Provide the [X, Y] coordinate of the cell's center where the given text is located.  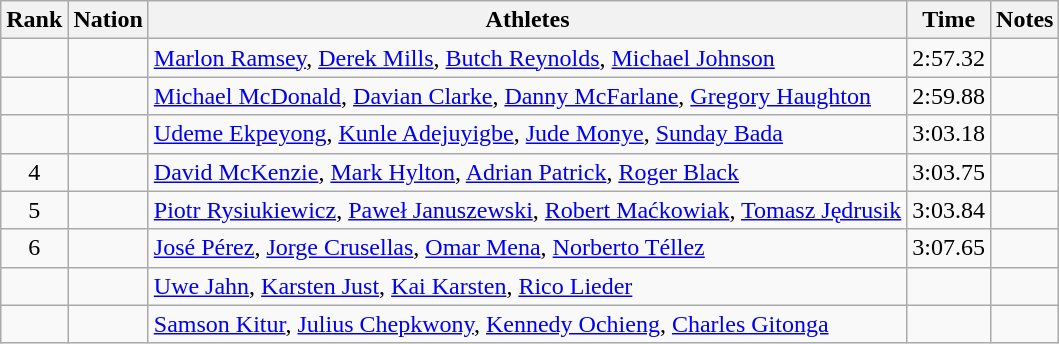
4 [34, 172]
3:03.75 [949, 172]
3:03.84 [949, 210]
Time [949, 20]
2:59.88 [949, 96]
Michael McDonald, Davian Clarke, Danny McFarlane, Gregory Haughton [528, 96]
Rank [34, 20]
6 [34, 248]
2:57.32 [949, 58]
Piotr Rysiukiewicz, Paweł Januszewski, Robert Maćkowiak, Tomasz Jędrusik [528, 210]
Marlon Ramsey, Derek Mills, Butch Reynolds, Michael Johnson [528, 58]
Uwe Jahn, Karsten Just, Kai Karsten, Rico Lieder [528, 286]
5 [34, 210]
David McKenzie, Mark Hylton, Adrian Patrick, Roger Black [528, 172]
José Pérez, Jorge Crusellas, Omar Mena, Norberto Téllez [528, 248]
Notes [1025, 20]
Nation [108, 20]
Samson Kitur, Julius Chepkwony, Kennedy Ochieng, Charles Gitonga [528, 324]
3:03.18 [949, 134]
Athletes [528, 20]
Udeme Ekpeyong, Kunle Adejuyigbe, Jude Monye, Sunday Bada [528, 134]
3:07.65 [949, 248]
